Find where the given text appears and provide that cell's center as (x, y) coordinate. 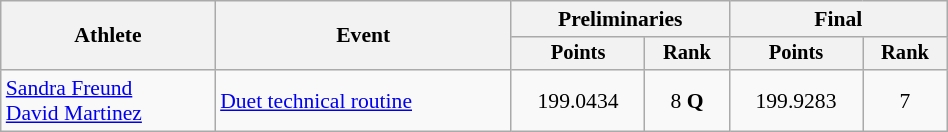
199.0434 (578, 100)
7 (905, 100)
Event (363, 36)
Duet technical routine (363, 100)
Preliminaries (620, 19)
8 Q (687, 100)
Final (838, 19)
199.9283 (796, 100)
Sandra FreundDavid Martinez (108, 100)
Athlete (108, 36)
